Scan for the cell matching the given text and deliver its (x, y) coordinate at center. 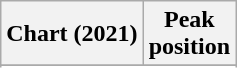
Peakposition (189, 34)
Chart (2021) (72, 34)
